Capture the cell that displays the provided text and extract its [x, y] central coordinate. 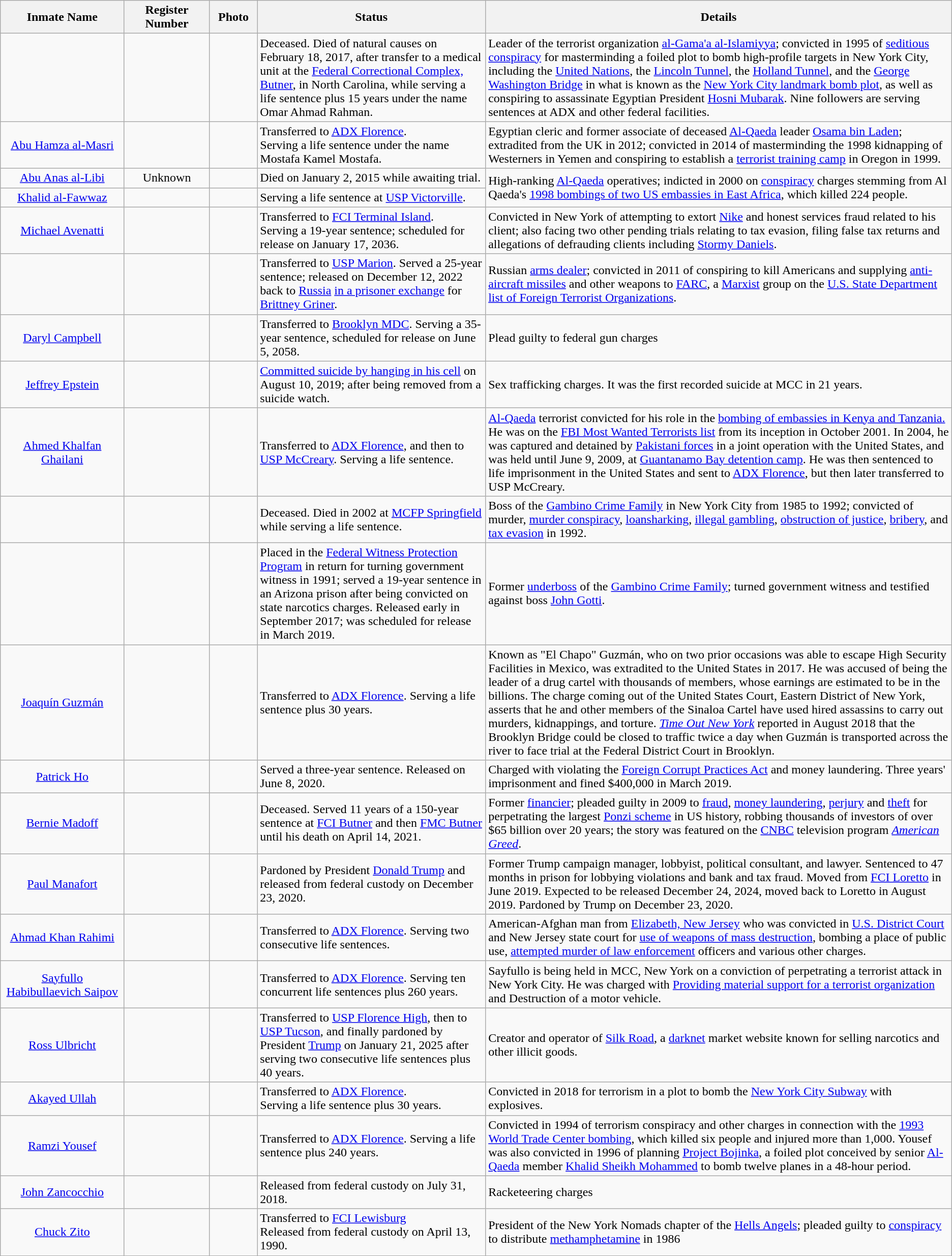
Creator and operator of Silk Road, a darknet market website known for selling narcotics and other illicit goods. [719, 1045]
Abu Hamza al-Masri [62, 145]
Abu Anas al-Libi [62, 178]
Transferred to FCI Terminal Island.Serving a 19-year sentence; scheduled for release on January 17, 2036. [371, 230]
Died on January 2, 2015 while awaiting trial. [371, 178]
Daryl Campbell [62, 338]
Deceased. Died in 2002 at MCFP Springfield while serving a life sentence. [371, 519]
Akayed Ullah [62, 1098]
Racketeering charges [719, 1192]
Transferred to ADX Florence.Serving a life sentence under the name Mostafa Kamel Mostafa. [371, 145]
Released from federal custody on July 31, 2018. [371, 1192]
Patrick Ho [62, 777]
Jeffrey Epstein [62, 384]
Details [719, 17]
Transferred to ADX Florence. Serving two consecutive life sentences. [371, 938]
Photo [233, 17]
Sex trafficking charges. It was the first recorded suicide at MCC in 21 years. [719, 384]
Charged with violating the Foreign Corrupt Practices Act and money laundering. Three years' imprisonment and fined $400,000 in March 2019. [719, 777]
Transferred to Brooklyn MDC. Serving a 35-year sentence, scheduled for release on June 5, 2058. [371, 338]
Transferred to USP Marion. Served a 25-year sentence; released on December 12, 2022 back to Russia in a prisoner exchange for Brittney Griner. [371, 284]
Deceased. Served 11 years of a 150-year sentence at FCI Butner and then FMC Butner until his death on April 14, 2021. [371, 824]
Michael Avenatti [62, 230]
President of the New York Nomads chapter of the Hells Angels; pleaded guilty to conspiracy to distribute methamphetamine in 1986 [719, 1232]
Transferred to ADX Florence, and then to USP McCreary. Serving a life sentence. [371, 452]
Unknown [167, 178]
Ross Ulbricht [62, 1045]
Status [371, 17]
Inmate Name [62, 17]
Transferred to ADX Florence. Serving ten concurrent life sentences plus 260 years. [371, 984]
Served a three-year sentence. Released on June 8, 2020. [371, 777]
Khalid al-Fawwaz [62, 197]
Bernie Madoff [62, 824]
Transferred to ADX Florence.Serving a life sentence plus 30 years. [371, 1098]
Sayfullo Habibullaevich Saipov [62, 984]
Ahmad Khan Rahimi [62, 938]
Ramzi Yousef [62, 1145]
Convicted in 2018 for terrorism in a plot to bomb the New York City Subway with explosives. [719, 1098]
Serving a life sentence at USP Victorville. [371, 197]
Pardoned by President Donald Trump and released from federal custody on December 23, 2020. [371, 884]
Joaquín Guzmán [62, 703]
Plead guilty to federal gun charges [719, 338]
Chuck Zito [62, 1232]
Register Number [167, 17]
John Zancocchio [62, 1192]
Transferred to ADX Florence. Serving a life sentence plus 30 years. [371, 703]
Former underboss of the Gambino Crime Family; turned government witness and testified against boss John Gotti. [719, 593]
Transferred to ADX Florence. Serving a life sentence plus 240 years. [371, 1145]
Committed suicide by hanging in his cell on August 10, 2019; after being removed from a suicide watch. [371, 384]
Transferred to FCI LewisburgReleased from federal custody on April 13, 1990. [371, 1232]
Paul Manafort [62, 884]
Ahmed Khalfan Ghailani [62, 452]
